Return (X, Y) of the center of cell containing provided text 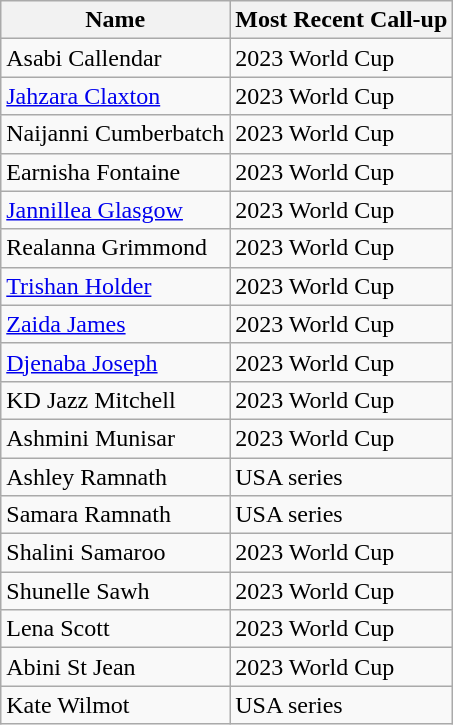
Djenaba Joseph (116, 362)
Asabi Callendar (116, 58)
Shalini Samaroo (116, 553)
KD Jazz Mitchell (116, 400)
Shunelle Sawh (116, 591)
Naijanni Cumberbatch (116, 134)
Lena Scott (116, 629)
Ashley Ramnath (116, 477)
Samara Ramnath (116, 515)
Earnisha Fontaine (116, 172)
Zaida James (116, 324)
Jannillea Glasgow (116, 210)
Ashmini Munisar (116, 438)
Realanna Grimmond (116, 248)
Jahzara Claxton (116, 96)
Kate Wilmot (116, 705)
Most Recent Call-up (342, 20)
Abini St Jean (116, 667)
Trishan Holder (116, 286)
Name (116, 20)
